Determine the [x, y] coordinate at the center of the cell enclosing the given text.  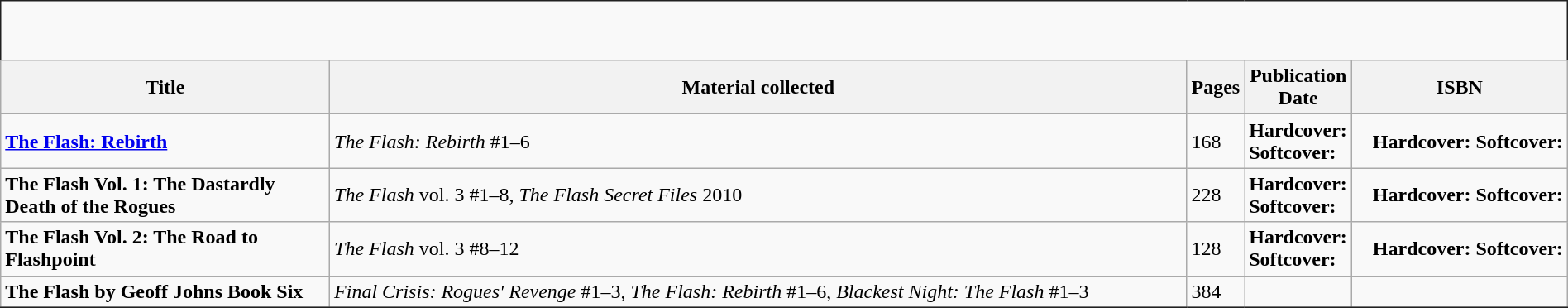
Publication Date [1298, 88]
ISBN [1459, 88]
The Flash Vol. 1: The Dastardly Death of the Rogues [165, 195]
Pages [1216, 88]
Final Crisis: Rogues' Revenge #1–3, The Flash: Rebirth #1–6, Blackest Night: The Flash #1–3 [758, 291]
384 [1216, 291]
The Flash Vol. 2: The Road to Flashpoint [165, 248]
The Flash: Rebirth #1–6 [758, 141]
The Flash: Rebirth [165, 141]
The Flash vol. 3 #1–8, The Flash Secret Files 2010 [758, 195]
Title [165, 88]
228 [1216, 195]
Material collected [758, 88]
128 [1216, 248]
The Flash by Geoff Johns Book Six [165, 291]
The Flash vol. 3 #8–12 [758, 248]
168 [1216, 141]
